Pinpoint the cell where the given text exists, returning its (X, Y) midpoint coordinate. 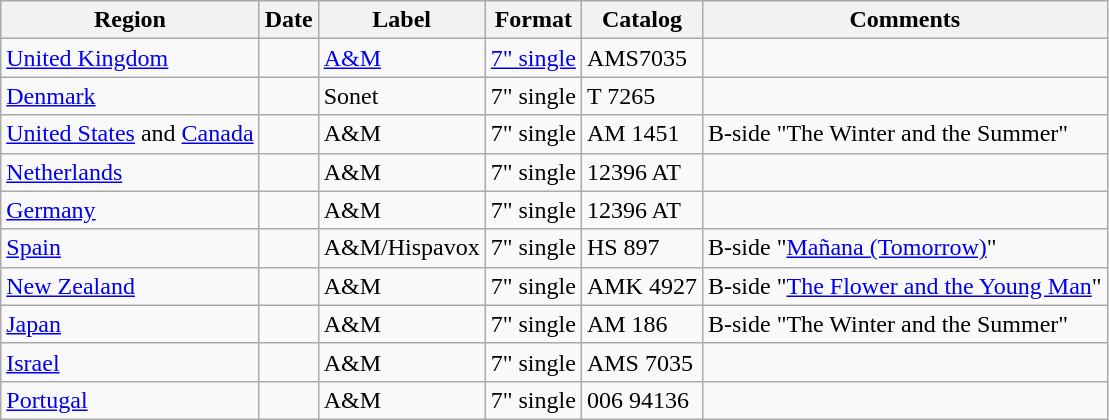
HS 897 (642, 248)
United Kingdom (130, 58)
Comments (904, 20)
AMK 4927 (642, 286)
A&M/Hispavox (402, 248)
B-side "The Flower and the Young Man" (904, 286)
Japan (130, 324)
T 7265 (642, 96)
Label (402, 20)
AMS7035 (642, 58)
Portugal (130, 400)
AM 1451 (642, 134)
New Zealand (130, 286)
Israel (130, 362)
AMS 7035 (642, 362)
Format (533, 20)
006 94136 (642, 400)
Region (130, 20)
Denmark (130, 96)
United States and Canada (130, 134)
Sonet (402, 96)
Germany (130, 210)
AM 186 (642, 324)
Catalog (642, 20)
Date (288, 20)
B-side "Mañana (Tomorrow)" (904, 248)
Spain (130, 248)
Netherlands (130, 172)
